Output the [X, Y] coordinate of the center of the cell containing the given text.  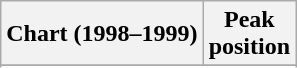
Chart (1998–1999) [102, 34]
Peakposition [249, 34]
